Identify which cell holds the provided text, then report its (X, Y) central coordinate. 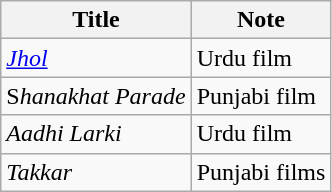
Punjabi films (261, 172)
Title (96, 20)
Aadhi Larki (96, 134)
Shanakhat Parade (96, 96)
Jhol (96, 58)
Note (261, 20)
Takkar (96, 172)
Punjabi film (261, 96)
